Return (x, y) of the center of cell containing provided text 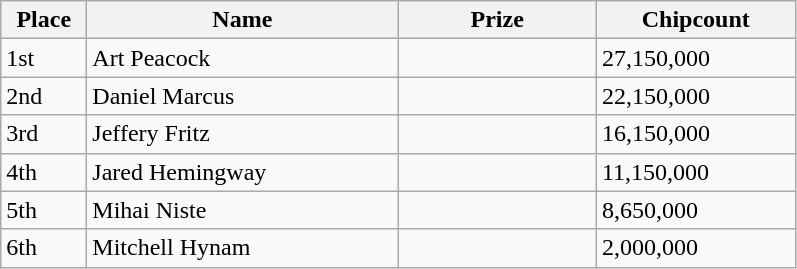
Prize (498, 20)
Chipcount (696, 20)
2,000,000 (696, 248)
Name (242, 20)
Mihai Niste (242, 210)
Jared Hemingway (242, 172)
8,650,000 (696, 210)
Daniel Marcus (242, 96)
Art Peacock (242, 58)
Jeffery Fritz (242, 134)
22,150,000 (696, 96)
Mitchell Hynam (242, 248)
1st (44, 58)
3rd (44, 134)
11,150,000 (696, 172)
16,150,000 (696, 134)
Place (44, 20)
5th (44, 210)
27,150,000 (696, 58)
6th (44, 248)
2nd (44, 96)
4th (44, 172)
